From the cell containing the given text, extract its center point as [X, Y] coordinate. 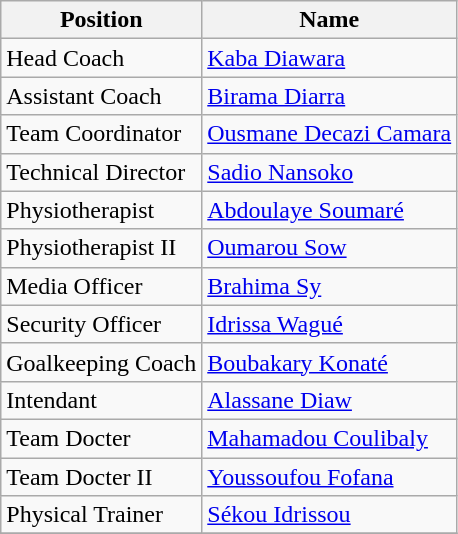
Physical Trainer [102, 515]
Oumarou Sow [330, 248]
Birama Diarra [330, 96]
Youssoufou Fofana [330, 477]
Boubakary Konaté [330, 362]
Team Docter II [102, 477]
Assistant Coach [102, 96]
Physiotherapist II [102, 248]
Ousmane Decazi Camara [330, 134]
Sadio Nansoko [330, 172]
Sékou Idrissou [330, 515]
Idrissa Wagué [330, 324]
Team Docter [102, 438]
Brahima Sy [330, 286]
Kaba Diawara [330, 58]
Technical Director [102, 172]
Alassane Diaw [330, 400]
Team Coordinator [102, 134]
Security Officer [102, 324]
Head Coach [102, 58]
Abdoulaye Soumaré [330, 210]
Physiotherapist [102, 210]
Intendant [102, 400]
Name [330, 20]
Mahamadou Coulibaly [330, 438]
Position [102, 20]
Goalkeeping Coach [102, 362]
Media Officer [102, 286]
